Scan for the cell matching the given text and deliver its [X, Y] coordinate at center. 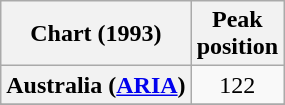
Peakposition [237, 34]
122 [237, 85]
Australia (ARIA) [96, 85]
Chart (1993) [96, 34]
